Return the [x, y] coordinate for the center point of the cell that contains the specified text.  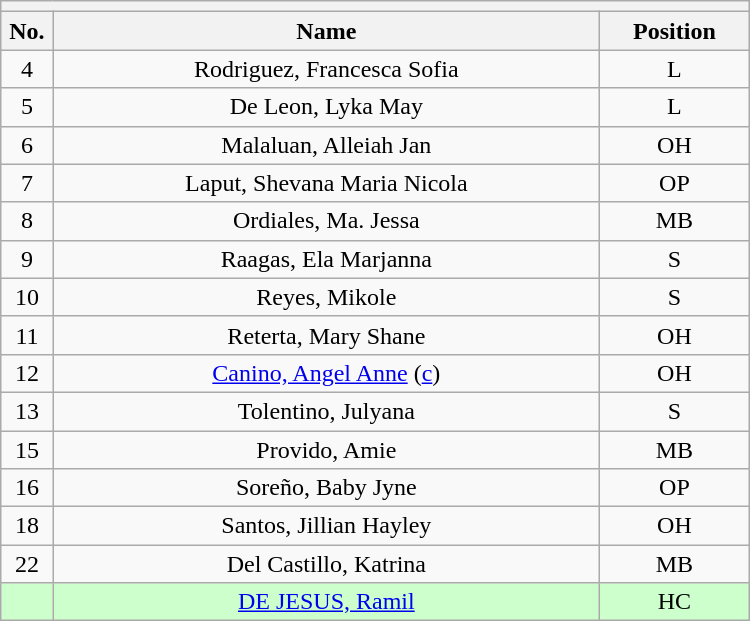
DE JESUS, Ramil [326, 602]
Ordiales, Ma. Jessa [326, 221]
13 [27, 411]
Name [326, 31]
Malaluan, Alleiah Jan [326, 145]
De Leon, Lyka May [326, 107]
HC [675, 602]
12 [27, 373]
18 [27, 526]
15 [27, 449]
10 [27, 297]
9 [27, 259]
Del Castillo, Katrina [326, 564]
Laput, Shevana Maria Nicola [326, 183]
4 [27, 69]
Tolentino, Julyana [326, 411]
No. [27, 31]
Raagas, Ela Marjanna [326, 259]
16 [27, 488]
Canino, Angel Anne (c) [326, 373]
Reterta, Mary Shane [326, 335]
22 [27, 564]
Santos, Jillian Hayley [326, 526]
Rodriguez, Francesca Sofia [326, 69]
5 [27, 107]
7 [27, 183]
Reyes, Mikole [326, 297]
6 [27, 145]
11 [27, 335]
Position [675, 31]
8 [27, 221]
Soreño, Baby Jyne [326, 488]
Provido, Amie [326, 449]
